Identify which cell holds the provided text, then report its [X, Y] central coordinate. 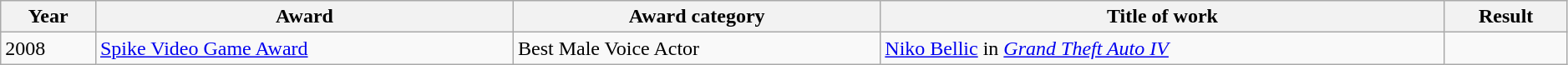
Niko Bellic in Grand Theft Auto IV [1163, 48]
Best Male Voice Actor [697, 48]
Spike Video Game Award [304, 48]
Award [304, 17]
Result [1505, 17]
2008 [48, 48]
Award category [697, 17]
Title of work [1163, 17]
Year [48, 17]
